For the text-containing cell, return its midpoint in (x, y) coordinate format. 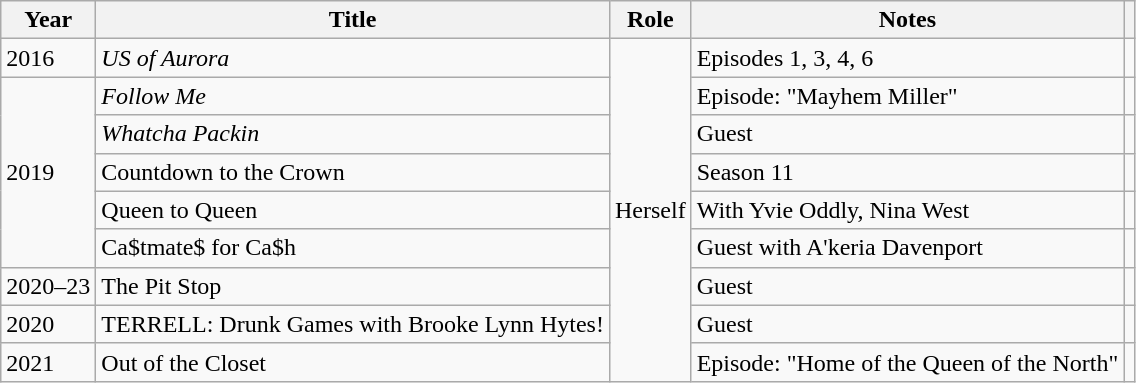
Notes (908, 20)
Countdown to the Crown (353, 172)
2019 (48, 172)
Role (650, 20)
Episodes 1, 3, 4, 6 (908, 58)
Year (48, 20)
Out of the Closet (353, 362)
2020 (48, 324)
Episode: "Home of the Queen of the North" (908, 362)
Herself (650, 210)
Season 11 (908, 172)
Whatcha Packin (353, 134)
Guest with A'keria Davenport (908, 248)
Follow Me (353, 96)
Ca$tmate$ for Ca$h (353, 248)
2020–23 (48, 286)
With Yvie Oddly, Nina West (908, 210)
Queen to Queen (353, 210)
US of Aurora (353, 58)
2016 (48, 58)
2021 (48, 362)
Title (353, 20)
Episode: "Mayhem Miller" (908, 96)
The Pit Stop (353, 286)
TERRELL: Drunk Games with Brooke Lynn Hytes! (353, 324)
